Locate the cell with the specified text and output its [X, Y] center coordinate. 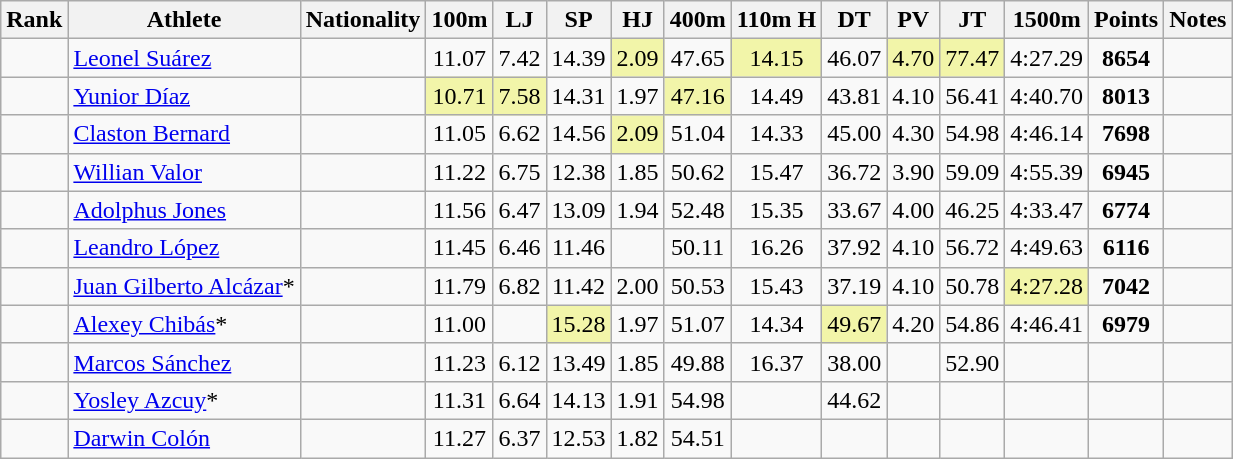
43.81 [854, 96]
11.07 [460, 58]
11.56 [460, 210]
Adolphus Jones [184, 210]
11.45 [460, 248]
56.72 [972, 248]
49.67 [854, 324]
1.91 [638, 400]
4:46.14 [1047, 134]
4:40.70 [1047, 96]
Points [1126, 20]
6.82 [520, 286]
45.00 [854, 134]
11.00 [460, 324]
Darwin Colón [184, 438]
52.48 [698, 210]
50.62 [698, 172]
Willian Valor [184, 172]
11.27 [460, 438]
47.65 [698, 58]
56.41 [972, 96]
51.04 [698, 134]
38.00 [854, 362]
4:27.28 [1047, 286]
6.64 [520, 400]
Athlete [184, 20]
LJ [520, 20]
4.30 [914, 134]
6.75 [520, 172]
15.28 [578, 324]
77.47 [972, 58]
Leandro López [184, 248]
11.79 [460, 286]
100m [460, 20]
37.19 [854, 286]
4.70 [914, 58]
51.07 [698, 324]
6.47 [520, 210]
Alexey Chibás* [184, 324]
Marcos Sánchez [184, 362]
11.23 [460, 362]
10.71 [460, 96]
2.00 [638, 286]
4.00 [914, 210]
4:46.41 [1047, 324]
SP [578, 20]
JT [972, 20]
1.82 [638, 438]
4.20 [914, 324]
14.49 [776, 96]
11.05 [460, 134]
33.67 [854, 210]
4:33.47 [1047, 210]
14.31 [578, 96]
13.49 [578, 362]
7042 [1126, 286]
12.38 [578, 172]
6.62 [520, 134]
4:49.63 [1047, 248]
6979 [1126, 324]
1500m [1047, 20]
44.62 [854, 400]
52.90 [972, 362]
46.25 [972, 210]
Juan Gilberto Alcázar* [184, 286]
36.72 [854, 172]
Claston Bernard [184, 134]
6945 [1126, 172]
DT [854, 20]
11.46 [578, 248]
Yunior Díaz [184, 96]
50.53 [698, 286]
15.47 [776, 172]
6116 [1126, 248]
8013 [1126, 96]
14.13 [578, 400]
11.31 [460, 400]
50.11 [698, 248]
11.42 [578, 286]
46.07 [854, 58]
16.26 [776, 248]
50.78 [972, 286]
6.37 [520, 438]
14.39 [578, 58]
6.12 [520, 362]
110m H [776, 20]
47.16 [698, 96]
14.56 [578, 134]
37.92 [854, 248]
13.09 [578, 210]
Rank [34, 20]
Yosley Azcuy* [184, 400]
Leonel Suárez [184, 58]
14.15 [776, 58]
7.42 [520, 58]
49.88 [698, 362]
59.09 [972, 172]
Notes [1198, 20]
54.51 [698, 438]
4:27.29 [1047, 58]
6774 [1126, 210]
1.94 [638, 210]
14.33 [776, 134]
16.37 [776, 362]
4:55.39 [1047, 172]
7698 [1126, 134]
15.43 [776, 286]
3.90 [914, 172]
6.46 [520, 248]
54.86 [972, 324]
8654 [1126, 58]
14.34 [776, 324]
PV [914, 20]
15.35 [776, 210]
400m [698, 20]
Nationality [363, 20]
11.22 [460, 172]
12.53 [578, 438]
7.58 [520, 96]
HJ [638, 20]
